Return the [X, Y] coordinate for the center point of the cell that contains the specified text.  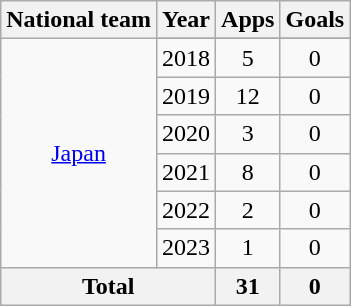
31 [248, 286]
2021 [186, 172]
3 [248, 134]
2019 [186, 96]
Goals [315, 20]
5 [248, 58]
Apps [248, 20]
Year [186, 20]
Total [108, 286]
2023 [186, 248]
1 [248, 248]
2018 [186, 58]
12 [248, 96]
2020 [186, 134]
8 [248, 172]
National team [79, 20]
Japan [79, 153]
2 [248, 210]
2022 [186, 210]
